Find where the given text appears and provide that cell's center as (x, y) coordinate. 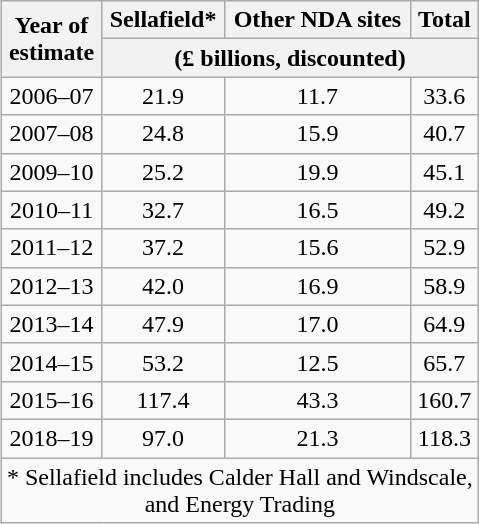
64.9 (444, 324)
97.0 (164, 438)
Other NDA sites (317, 20)
49.2 (444, 210)
45.1 (444, 172)
15.6 (317, 248)
58.9 (444, 286)
(£ billions, discounted) (290, 58)
52.9 (444, 248)
17.0 (317, 324)
2011–12 (51, 248)
21.3 (317, 438)
15.9 (317, 134)
2018–19 (51, 438)
25.2 (164, 172)
37.2 (164, 248)
2015–16 (51, 400)
Year ofestimate (51, 39)
43.3 (317, 400)
11.7 (317, 96)
160.7 (444, 400)
2014–15 (51, 362)
21.9 (164, 96)
40.7 (444, 134)
65.7 (444, 362)
118.3 (444, 438)
117.4 (164, 400)
16.9 (317, 286)
42.0 (164, 286)
2007–08 (51, 134)
Sellafield* (164, 20)
2009–10 (51, 172)
2013–14 (51, 324)
2010–11 (51, 210)
33.6 (444, 96)
53.2 (164, 362)
16.5 (317, 210)
2006–07 (51, 96)
* Sellafield includes Calder Hall and Windscale,and Energy Trading (240, 490)
32.7 (164, 210)
19.9 (317, 172)
Total (444, 20)
47.9 (164, 324)
2012–13 (51, 286)
12.5 (317, 362)
24.8 (164, 134)
